Extract the (X, Y) coordinate from the center of the cell holding the provided text.  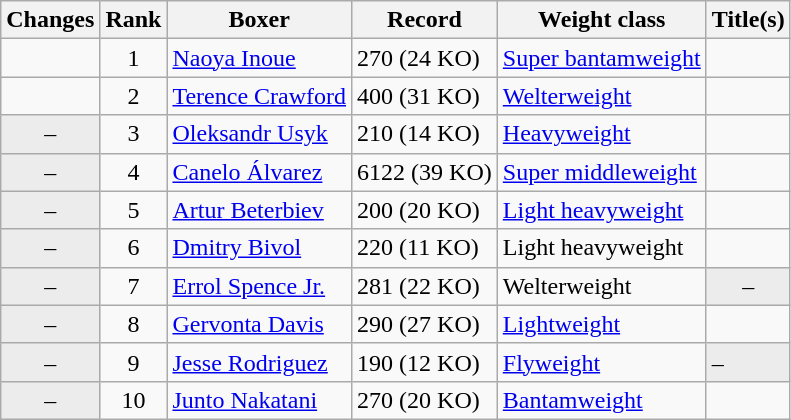
Bantamweight (602, 400)
9 (134, 362)
Rank (134, 20)
7 (134, 286)
4 (134, 172)
Lightweight (602, 324)
10 (134, 400)
281 (22 KO) (425, 286)
6 (134, 248)
200 (20 KO) (425, 210)
2 (134, 96)
290 (27 KO) (425, 324)
210 (14 KO) (425, 134)
5 (134, 210)
Record (425, 20)
Gervonta Davis (260, 324)
400 (31 KO) (425, 96)
Changes (50, 20)
Terence Crawford (260, 96)
Jesse Rodriguez (260, 362)
Junto Nakatani (260, 400)
Heavyweight (602, 134)
3 (134, 134)
Dmitry Bivol (260, 248)
Errol Spence Jr. (260, 286)
1 (134, 58)
270 (20 KO) (425, 400)
Weight class (602, 20)
Title(s) (748, 20)
Naoya Inoue (260, 58)
8 (134, 324)
Artur Beterbiev (260, 210)
6122 (39 KO) (425, 172)
Boxer (260, 20)
Flyweight (602, 362)
220 (11 KO) (425, 248)
190 (12 KO) (425, 362)
Oleksandr Usyk (260, 134)
Super middleweight (602, 172)
Canelo Álvarez (260, 172)
Super bantamweight (602, 58)
270 (24 KO) (425, 58)
